Scan for the cell matching the given text and deliver its [X, Y] coordinate at center. 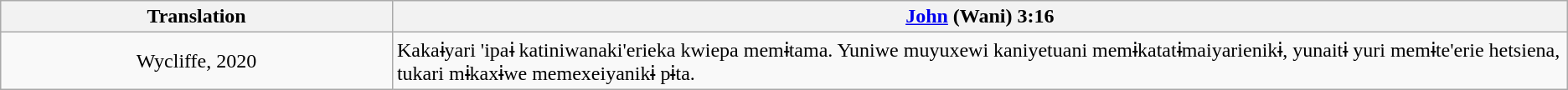
Wycliffe, 2020 [197, 61]
John (Wani) 3:16 [980, 17]
Translation [197, 17]
